Locate the cell with the specified text and output its [x, y] center coordinate. 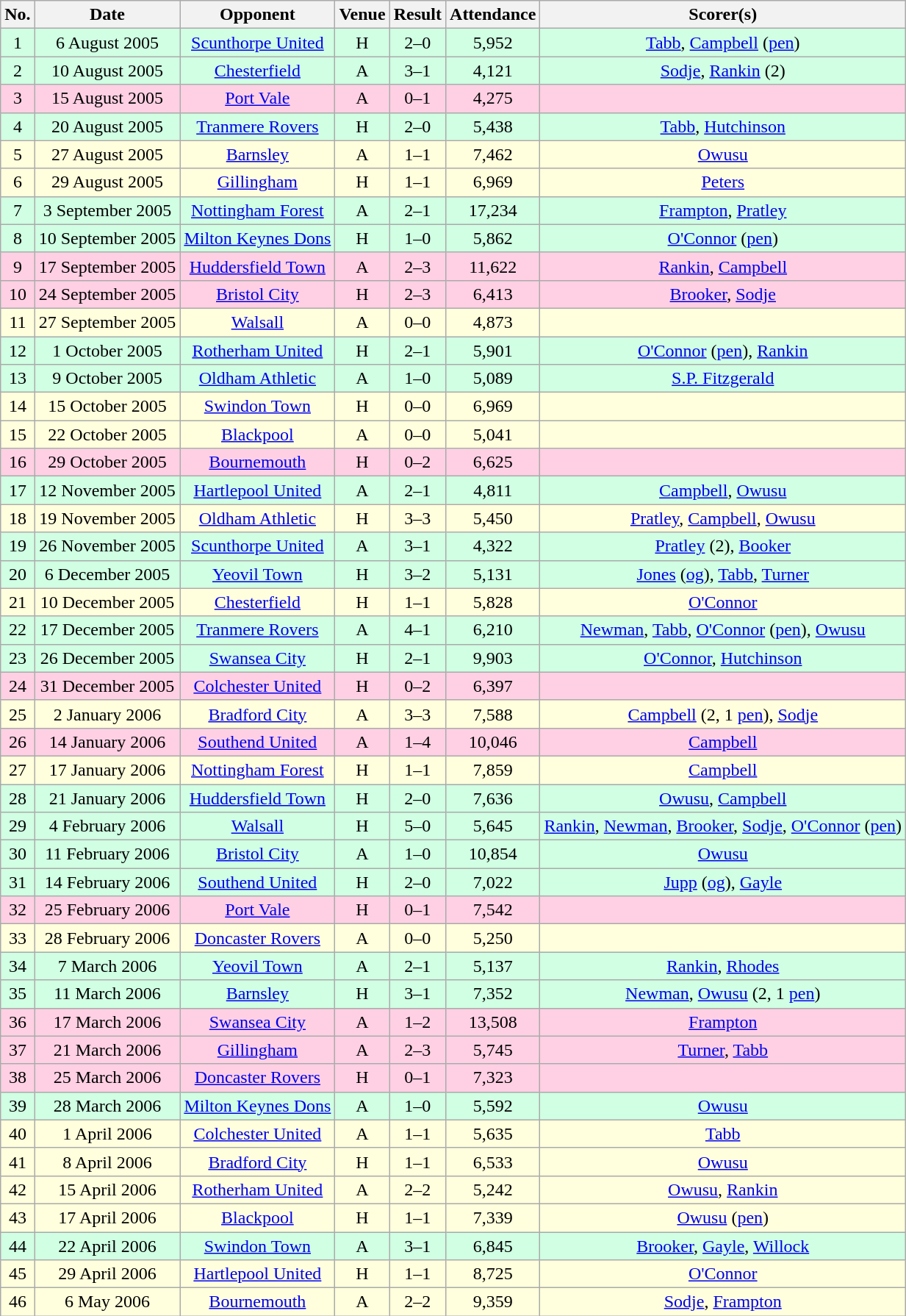
6 December 2005 [107, 574]
Turner, Tabb [723, 1050]
24 [18, 686]
23 [18, 658]
Rankin, Campbell [723, 266]
5,242 [493, 1190]
9,903 [493, 658]
Peters [723, 182]
35 [18, 994]
2 [18, 71]
5,828 [493, 602]
46 [18, 1302]
31 [18, 882]
26 November 2005 [107, 546]
7,339 [493, 1217]
11 February 2006 [107, 854]
22 [18, 630]
44 [18, 1246]
28 [18, 798]
Newman, Owusu (2, 1 pen) [723, 994]
6 [18, 182]
31 December 2005 [107, 686]
3 [18, 99]
26 [18, 742]
8,725 [493, 1274]
O'Connor (pen), Rankin [723, 351]
Newman, Tabb, O'Connor (pen), Owusu [723, 630]
22 October 2005 [107, 435]
5,438 [493, 126]
12 November 2005 [107, 490]
13,508 [493, 1022]
25 [18, 714]
41 [18, 1162]
Brooker, Gayle, Willock [723, 1246]
Owusu, Campbell [723, 798]
4,873 [493, 322]
9 October 2005 [107, 379]
5,041 [493, 435]
45 [18, 1274]
1–4 [417, 742]
Sodje, Frampton [723, 1302]
33 [18, 938]
4,121 [493, 71]
7,636 [493, 798]
Rankin, Newman, Brooker, Sodje, O'Connor (pen) [723, 826]
29 April 2006 [107, 1274]
4,322 [493, 546]
15 October 2005 [107, 407]
4–1 [417, 630]
6,397 [493, 686]
Tabb, Campbell (pen) [723, 43]
29 [18, 826]
O'Connor (pen) [723, 238]
18 [18, 518]
Jones (og), Tabb, Turner [723, 574]
4,275 [493, 99]
7,859 [493, 770]
2 January 2006 [107, 714]
Tabb, Hutchinson [723, 126]
Pratley, Campbell, Owusu [723, 518]
5,131 [493, 574]
7,542 [493, 910]
5,592 [493, 1106]
11 [18, 322]
38 [18, 1078]
5,901 [493, 351]
39 [18, 1106]
4,811 [493, 490]
13 [18, 379]
19 November 2005 [107, 518]
O'Connor, Hutchinson [723, 658]
Result [417, 15]
30 [18, 854]
1 October 2005 [107, 351]
Attendance [493, 15]
17 March 2006 [107, 1022]
Brooker, Sodje [723, 294]
16 [18, 462]
25 March 2006 [107, 1078]
6,845 [493, 1246]
Jupp (og), Gayle [723, 882]
S.P. Fitzgerald [723, 379]
14 February 2006 [107, 882]
3–2 [417, 574]
Sodje, Rankin (2) [723, 71]
5 [18, 154]
15 April 2006 [107, 1190]
21 [18, 602]
Venue [362, 15]
7,352 [493, 994]
24 September 2005 [107, 294]
26 December 2005 [107, 658]
Rankin, Rhodes [723, 966]
20 [18, 574]
11,622 [493, 266]
10 December 2005 [107, 602]
1–2 [417, 1022]
9 [18, 266]
9,359 [493, 1302]
Date [107, 15]
15 August 2005 [107, 99]
6,625 [493, 462]
6,533 [493, 1162]
28 February 2006 [107, 938]
1 [18, 43]
Campbell (2, 1 pen), Sodje [723, 714]
21 March 2006 [107, 1050]
17 [18, 490]
8 April 2006 [107, 1162]
7,323 [493, 1078]
17,234 [493, 210]
8 [18, 238]
Owusu, Rankin [723, 1190]
19 [18, 546]
1 April 2006 [107, 1134]
5,635 [493, 1134]
No. [18, 15]
43 [18, 1217]
20 August 2005 [107, 126]
5–0 [417, 826]
29 August 2005 [107, 182]
5,089 [493, 379]
11 March 2006 [107, 994]
4 February 2006 [107, 826]
10 September 2005 [107, 238]
10,046 [493, 742]
Opponent [257, 15]
27 [18, 770]
32 [18, 910]
6 May 2006 [107, 1302]
5,450 [493, 518]
14 January 2006 [107, 742]
29 October 2005 [107, 462]
17 September 2005 [107, 266]
37 [18, 1050]
5,745 [493, 1050]
17 January 2006 [107, 770]
28 March 2006 [107, 1106]
10,854 [493, 854]
6 August 2005 [107, 43]
7,588 [493, 714]
5,137 [493, 966]
42 [18, 1190]
27 August 2005 [107, 154]
17 April 2006 [107, 1217]
5,250 [493, 938]
14 [18, 407]
34 [18, 966]
3 September 2005 [107, 210]
5,645 [493, 826]
21 January 2006 [107, 798]
10 August 2005 [107, 71]
4 [18, 126]
17 December 2005 [107, 630]
12 [18, 351]
5,862 [493, 238]
7 March 2006 [107, 966]
7,022 [493, 882]
Campbell, Owusu [723, 490]
5,952 [493, 43]
36 [18, 1022]
Frampton [723, 1022]
27 September 2005 [107, 322]
15 [18, 435]
Frampton, Pratley [723, 210]
Scorer(s) [723, 15]
6,413 [493, 294]
Owusu (pen) [723, 1217]
10 [18, 294]
6,210 [493, 630]
7 [18, 210]
Tabb [723, 1134]
40 [18, 1134]
22 April 2006 [107, 1246]
Pratley (2), Booker [723, 546]
7,462 [493, 154]
25 February 2006 [107, 910]
